Return the [x, y] coordinate for the center point of the cell that contains the specified text.  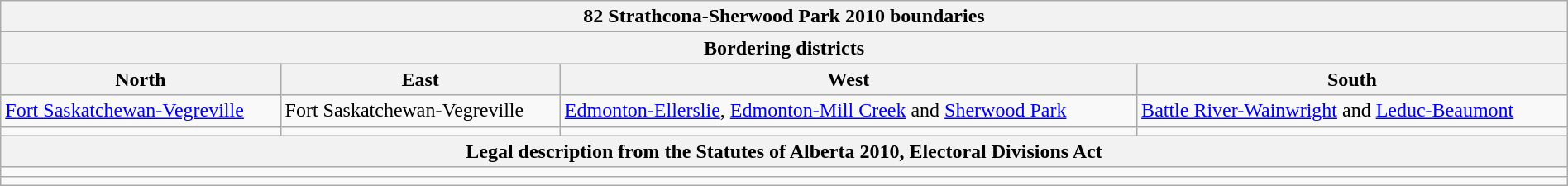
Legal description from the Statutes of Alberta 2010, Electoral Divisions Act [784, 151]
Bordering districts [784, 48]
North [141, 79]
East [420, 79]
Edmonton-Ellerslie, Edmonton-Mill Creek and Sherwood Park [849, 111]
West [849, 79]
Battle River-Wainwright and Leduc-Beaumont [1353, 111]
South [1353, 79]
82 Strathcona-Sherwood Park 2010 boundaries [784, 17]
